Identify which cell holds the provided text, then report its [X, Y] central coordinate. 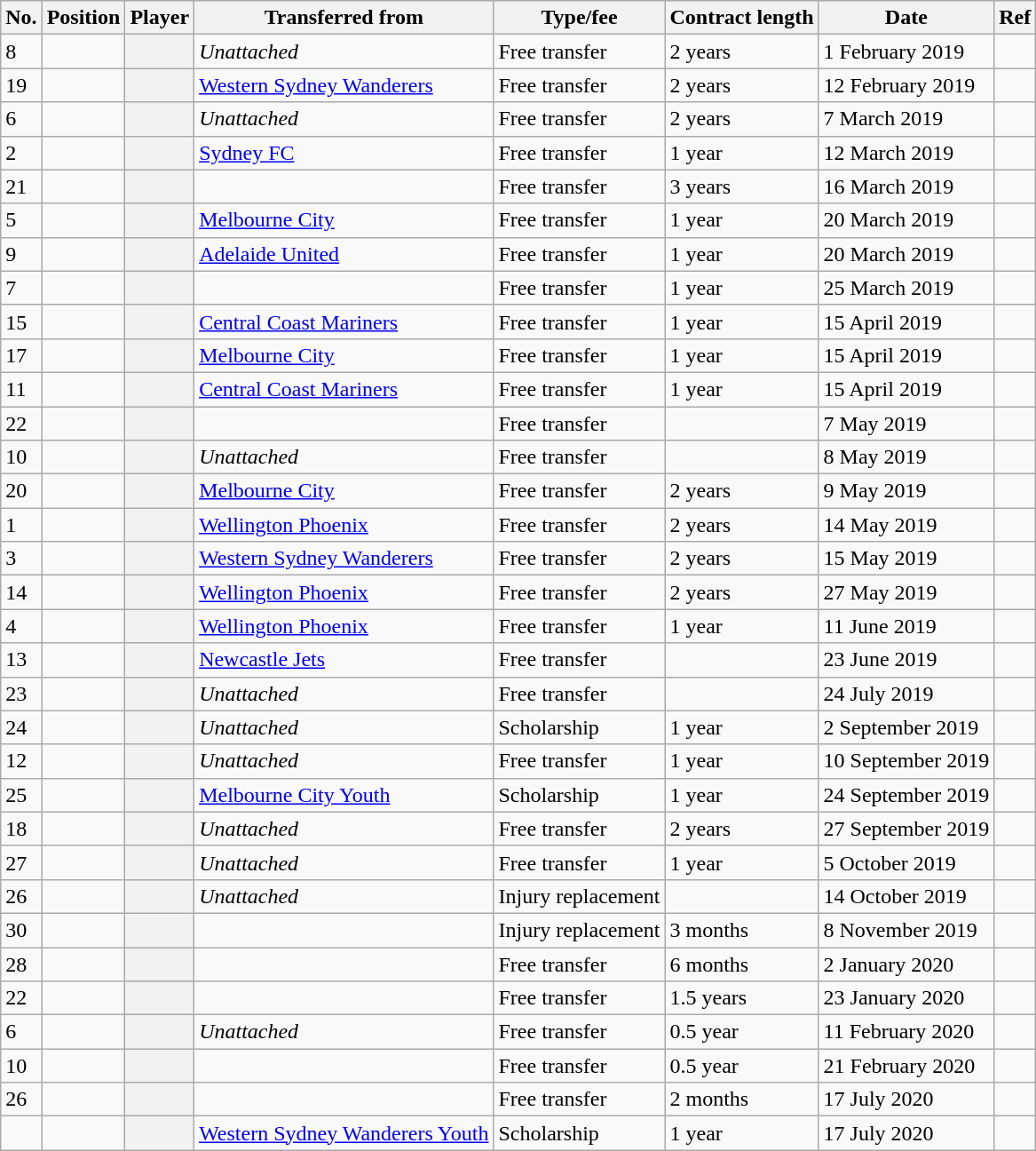
27 [21, 862]
12 February 2019 [906, 85]
2 September 2019 [906, 727]
Position [83, 18]
7 May 2019 [906, 424]
Ref [1016, 18]
8 November 2019 [906, 930]
7 [21, 288]
Type/fee [579, 18]
5 [21, 220]
1 [21, 525]
8 [21, 52]
10 September 2019 [906, 761]
No. [21, 18]
21 [21, 187]
14 [21, 592]
27 May 2019 [906, 592]
Player [160, 18]
11 June 2019 [906, 626]
15 [21, 321]
5 October 2019 [906, 862]
20 [21, 491]
9 [21, 254]
11 February 2020 [906, 1032]
18 [21, 829]
3 years [742, 187]
Melbourne City Youth [344, 795]
Contract length [742, 18]
15 May 2019 [906, 559]
21 February 2020 [906, 1066]
12 March 2019 [906, 153]
3 months [742, 930]
Date [906, 18]
11 [21, 389]
4 [21, 626]
28 [21, 964]
1 February 2019 [906, 52]
14 October 2019 [906, 896]
23 January 2020 [906, 998]
Transferred from [344, 18]
3 [21, 559]
19 [21, 85]
9 May 2019 [906, 491]
30 [21, 930]
Western Sydney Wanderers Youth [344, 1133]
2 months [742, 1099]
13 [21, 660]
27 September 2019 [906, 829]
16 March 2019 [906, 187]
Sydney FC [344, 153]
Adelaide United [344, 254]
2 January 2020 [906, 964]
17 [21, 355]
23 [21, 694]
8 May 2019 [906, 457]
25 [21, 795]
6 months [742, 964]
1.5 years [742, 998]
14 May 2019 [906, 525]
7 March 2019 [906, 119]
12 [21, 761]
24 September 2019 [906, 795]
25 March 2019 [906, 288]
23 June 2019 [906, 660]
24 July 2019 [906, 694]
2 [21, 153]
Newcastle Jets [344, 660]
24 [21, 727]
